Search for the cell housing the specified text and yield its (x, y) center coordinate. 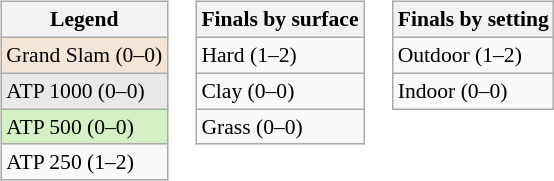
Grand Slam (0–0) (84, 55)
Outdoor (1–2) (474, 55)
Legend (84, 20)
ATP 500 (0–0) (84, 127)
ATP 1000 (0–0) (84, 91)
ATP 250 (1–2) (84, 162)
Clay (0–0) (280, 91)
Finals by setting (474, 20)
Grass (0–0) (280, 127)
Indoor (0–0) (474, 91)
Hard (1–2) (280, 55)
Finals by surface (280, 20)
